Output the [x, y] coordinate of the center of the cell containing the given text.  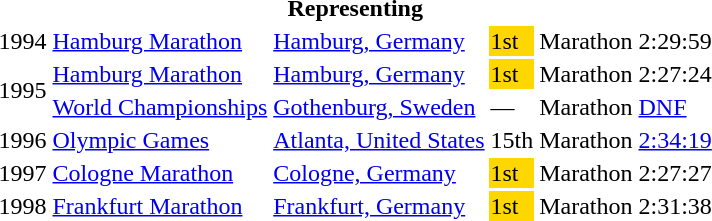
Frankfurt, Germany [379, 206]
Frankfurt Marathon [160, 206]
Cologne, Germany [379, 173]
Atlanta, United States [379, 140]
— [512, 107]
15th [512, 140]
Gothenburg, Sweden [379, 107]
Olympic Games [160, 140]
World Championships [160, 107]
Cologne Marathon [160, 173]
